Find where the given text appears and provide that cell's center as [X, Y] coordinate. 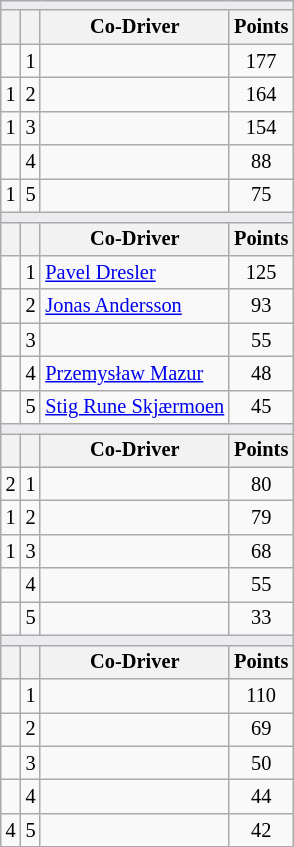
69 [261, 729]
Stig Rune Skjærmoen [134, 407]
164 [261, 94]
68 [261, 551]
Przemysław Mazur [134, 373]
Pavel Dresler [134, 272]
50 [261, 763]
154 [261, 128]
125 [261, 272]
80 [261, 484]
42 [261, 830]
75 [261, 195]
45 [261, 407]
79 [261, 517]
48 [261, 373]
88 [261, 162]
93 [261, 306]
33 [261, 618]
44 [261, 796]
110 [261, 695]
177 [261, 61]
Jonas Andersson [134, 306]
